Output the [x, y] coordinate of the center of the cell containing the given text.  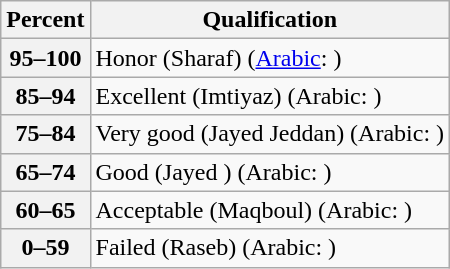
65–74 [46, 172]
Very good (Jayed Jeddan) (Arabic: ) [270, 134]
Qualification [270, 20]
60–65 [46, 210]
Honor (Sharaf) (Arabic: ) [270, 58]
85–94 [46, 96]
95–100 [46, 58]
Acceptable (Maqboul) (Arabic: ) [270, 210]
Percent [46, 20]
Good (Jayed ) (Arabic: ) [270, 172]
0–59 [46, 248]
Excellent (Imtiyaz) (Arabic: ) [270, 96]
Failed (Raseb) (Arabic: ) [270, 248]
75–84 [46, 134]
